Extract the [X, Y] coordinate from the center of the cell holding the provided text.  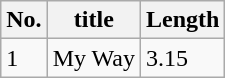
title [94, 20]
Length [183, 20]
3.15 [183, 58]
My Way [94, 58]
1 [24, 58]
No. [24, 20]
